Return the [x, y] coordinate for the center point of the cell that contains the specified text.  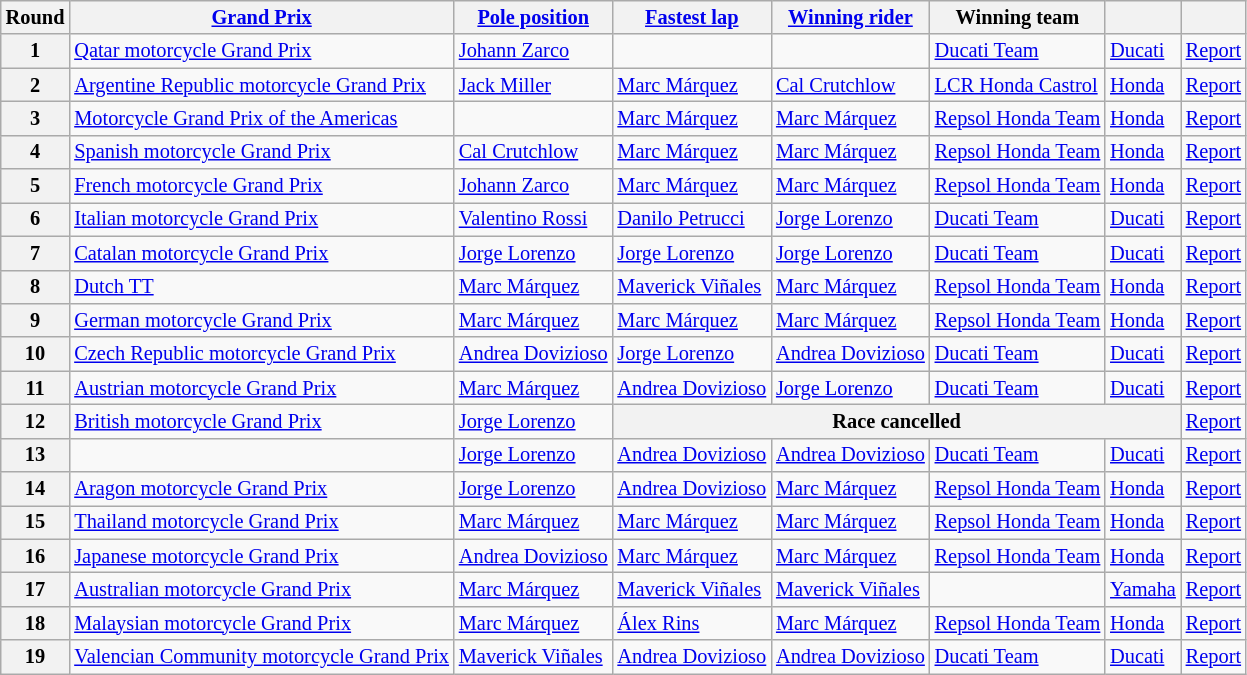
15 [36, 522]
Winning team [1018, 17]
Fastest lap [692, 17]
8 [36, 287]
Winning rider [850, 17]
Valencian Community motorcycle Grand Prix [262, 657]
Dutch TT [262, 287]
Grand Prix [262, 17]
5 [36, 186]
3 [36, 118]
10 [36, 354]
16 [36, 556]
Motorcycle Grand Prix of the Americas [262, 118]
Austrian motorcycle Grand Prix [262, 388]
Álex Rins [692, 623]
Race cancelled [896, 421]
Valentino Rossi [534, 219]
Catalan motorcycle Grand Prix [262, 253]
Japanese motorcycle Grand Prix [262, 556]
Aragon motorcycle Grand Prix [262, 489]
12 [36, 421]
LCR Honda Castrol [1018, 85]
4 [36, 152]
Jack Miller [534, 85]
French motorcycle Grand Prix [262, 186]
Malaysian motorcycle Grand Prix [262, 623]
13 [36, 455]
Thailand motorcycle Grand Prix [262, 522]
19 [36, 657]
Czech Republic motorcycle Grand Prix [262, 354]
German motorcycle Grand Prix [262, 320]
Round [36, 17]
Qatar motorcycle Grand Prix [262, 51]
2 [36, 85]
14 [36, 489]
18 [36, 623]
17 [36, 589]
Yamaha [1143, 589]
Italian motorcycle Grand Prix [262, 219]
Argentine Republic motorcycle Grand Prix [262, 85]
11 [36, 388]
9 [36, 320]
Spanish motorcycle Grand Prix [262, 152]
Australian motorcycle Grand Prix [262, 589]
6 [36, 219]
British motorcycle Grand Prix [262, 421]
Danilo Petrucci [692, 219]
Pole position [534, 17]
7 [36, 253]
1 [36, 51]
